Pinpoint the cell where the given text exists, returning its (x, y) midpoint coordinate. 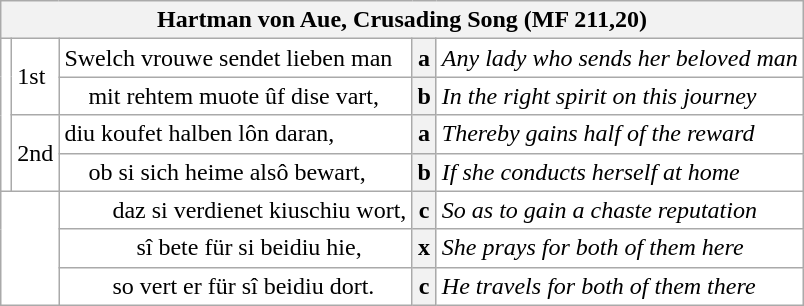
mit rehtem muote ûf dise vart, (236, 96)
She prays for both of them here (620, 248)
Any lady who sends her beloved man (620, 58)
Swelch vrouwe sendet lieben man (236, 58)
He travels for both of them there (620, 286)
sî bete für si beidiu hie, (236, 248)
If she conducts herself at home (620, 172)
2nd (36, 153)
1st (36, 77)
daz si verdienet kiuschiu wort, (236, 210)
Hartman von Aue, Crusading Song (MF 211,20) (402, 20)
diu koufet halben lôn daran, (236, 134)
so vert er für sî beidiu dort. (236, 286)
Thereby gains half of the reward (620, 134)
In the right spirit on this journey (620, 96)
So as to gain a chaste reputation (620, 210)
x (424, 248)
ob si sich heime alsô bewart, (236, 172)
